Extract the [x, y] coordinate from the center of the cell holding the provided text.  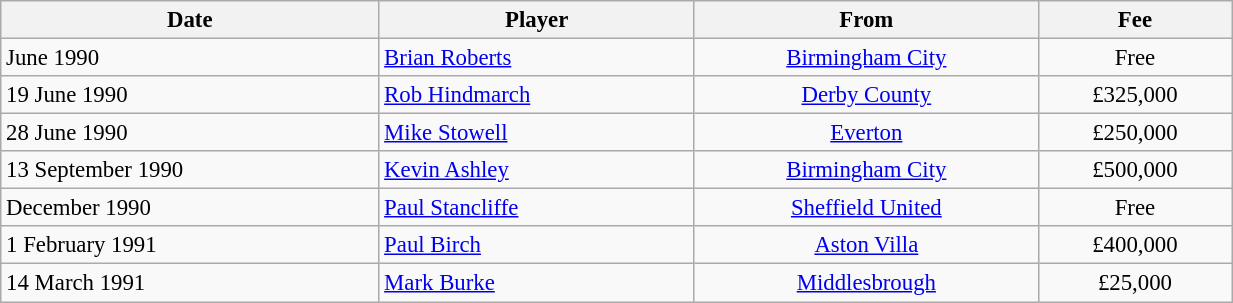
From [866, 20]
£400,000 [1134, 245]
19 June 1990 [190, 95]
Date [190, 20]
£250,000 [1134, 133]
June 1990 [190, 58]
Aston Villa [866, 245]
£500,000 [1134, 170]
£25,000 [1134, 283]
Everton [866, 133]
28 June 1990 [190, 133]
Paul Stancliffe [537, 208]
13 September 1990 [190, 170]
Player [537, 20]
Fee [1134, 20]
£325,000 [1134, 95]
14 March 1991 [190, 283]
Sheffield United [866, 208]
Middlesbrough [866, 283]
Rob Hindmarch [537, 95]
Derby County [866, 95]
Mark Burke [537, 283]
1 February 1991 [190, 245]
Kevin Ashley [537, 170]
Brian Roberts [537, 58]
December 1990 [190, 208]
Paul Birch [537, 245]
Mike Stowell [537, 133]
